Return the (X, Y) coordinate for the center point of the cell that contains the specified text.  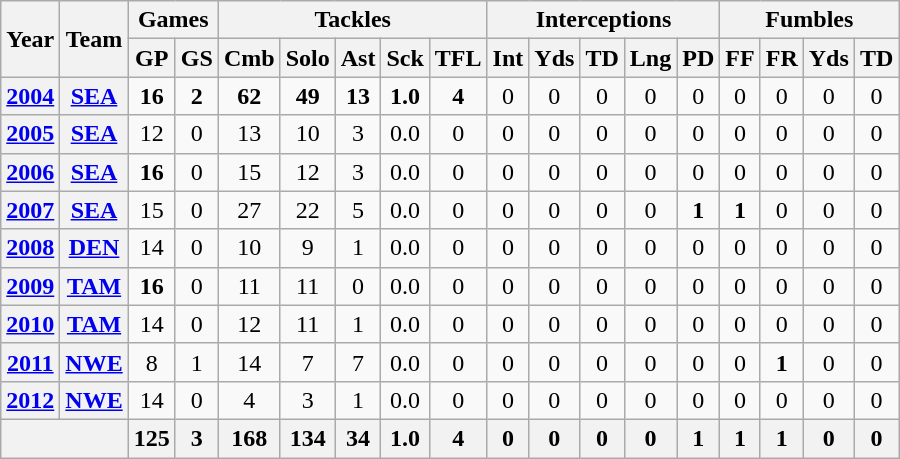
2006 (30, 172)
22 (308, 210)
2008 (30, 248)
2010 (30, 324)
2 (196, 96)
2011 (30, 362)
2005 (30, 134)
8 (152, 362)
2009 (30, 286)
Year (30, 39)
Games (173, 20)
FR (782, 58)
49 (308, 96)
GS (196, 58)
2012 (30, 400)
27 (249, 210)
Interceptions (604, 20)
Tackles (352, 20)
134 (308, 438)
Team (94, 39)
5 (358, 210)
Int (508, 58)
PD (698, 58)
FF (740, 58)
TFL (458, 58)
Sck (405, 58)
Ast (358, 58)
GP (152, 58)
125 (152, 438)
Lng (650, 58)
Cmb (249, 58)
168 (249, 438)
62 (249, 96)
Fumbles (810, 20)
2007 (30, 210)
DEN (94, 248)
9 (308, 248)
Solo (308, 58)
34 (358, 438)
2004 (30, 96)
